Capture the cell that displays the provided text and extract its [x, y] central coordinate. 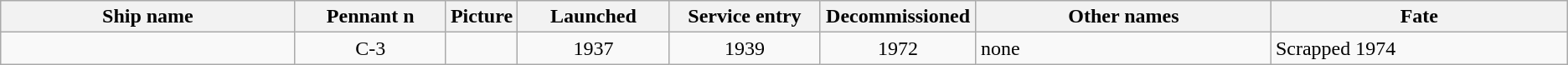
Service entry [745, 17]
Fate [1419, 17]
Launched [594, 17]
Pennant n [370, 17]
Picture [481, 17]
1939 [745, 48]
1972 [898, 48]
none [1123, 48]
Scrapped 1974 [1419, 48]
Other names [1123, 17]
Decommissioned [898, 17]
1937 [594, 48]
Ship name [147, 17]
C-3 [370, 48]
